Extract the [x, y] coordinate from the center of the cell holding the provided text.  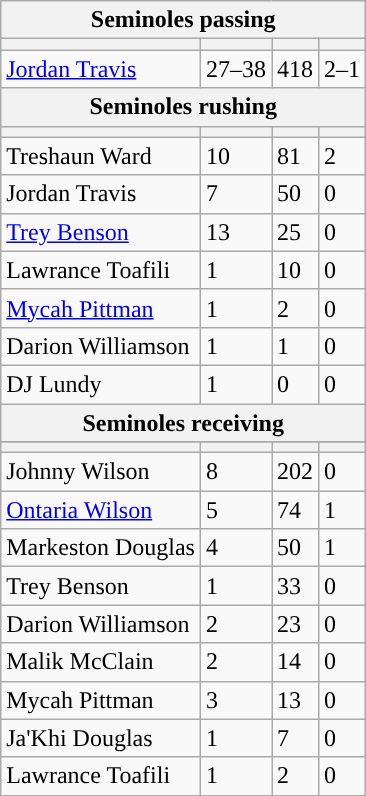
33 [296, 586]
8 [236, 472]
202 [296, 472]
Seminoles passing [184, 20]
Ja'Khi Douglas [101, 738]
Seminoles rushing [184, 107]
Seminoles receiving [184, 423]
23 [296, 624]
Johnny Wilson [101, 472]
418 [296, 69]
Treshaun Ward [101, 156]
DJ Lundy [101, 384]
25 [296, 232]
Markeston Douglas [101, 548]
81 [296, 156]
14 [296, 662]
Ontaria Wilson [101, 510]
5 [236, 510]
27–38 [236, 69]
3 [236, 700]
Malik McClain [101, 662]
2–1 [342, 69]
74 [296, 510]
4 [236, 548]
